Capture the cell that displays the provided text and extract its (X, Y) central coordinate. 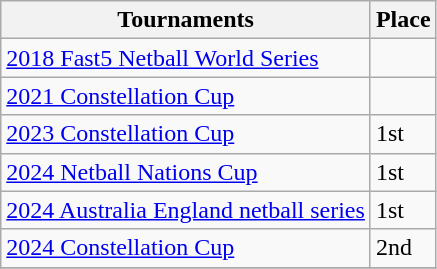
2024 Australia England netball series (186, 210)
2021 Constellation Cup (186, 96)
2018 Fast5 Netball World Series (186, 58)
2024 Netball Nations Cup (186, 172)
Tournaments (186, 20)
2nd (403, 248)
2024 Constellation Cup (186, 248)
2023 Constellation Cup (186, 134)
Place (403, 20)
